Return (x, y) of the center of cell containing provided text 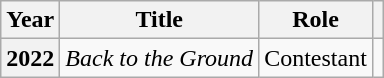
Contestant (316, 58)
2022 (30, 58)
Role (316, 20)
Year (30, 20)
Title (160, 20)
Back to the Ground (160, 58)
